From the cell containing the given text, extract its center point as [X, Y] coordinate. 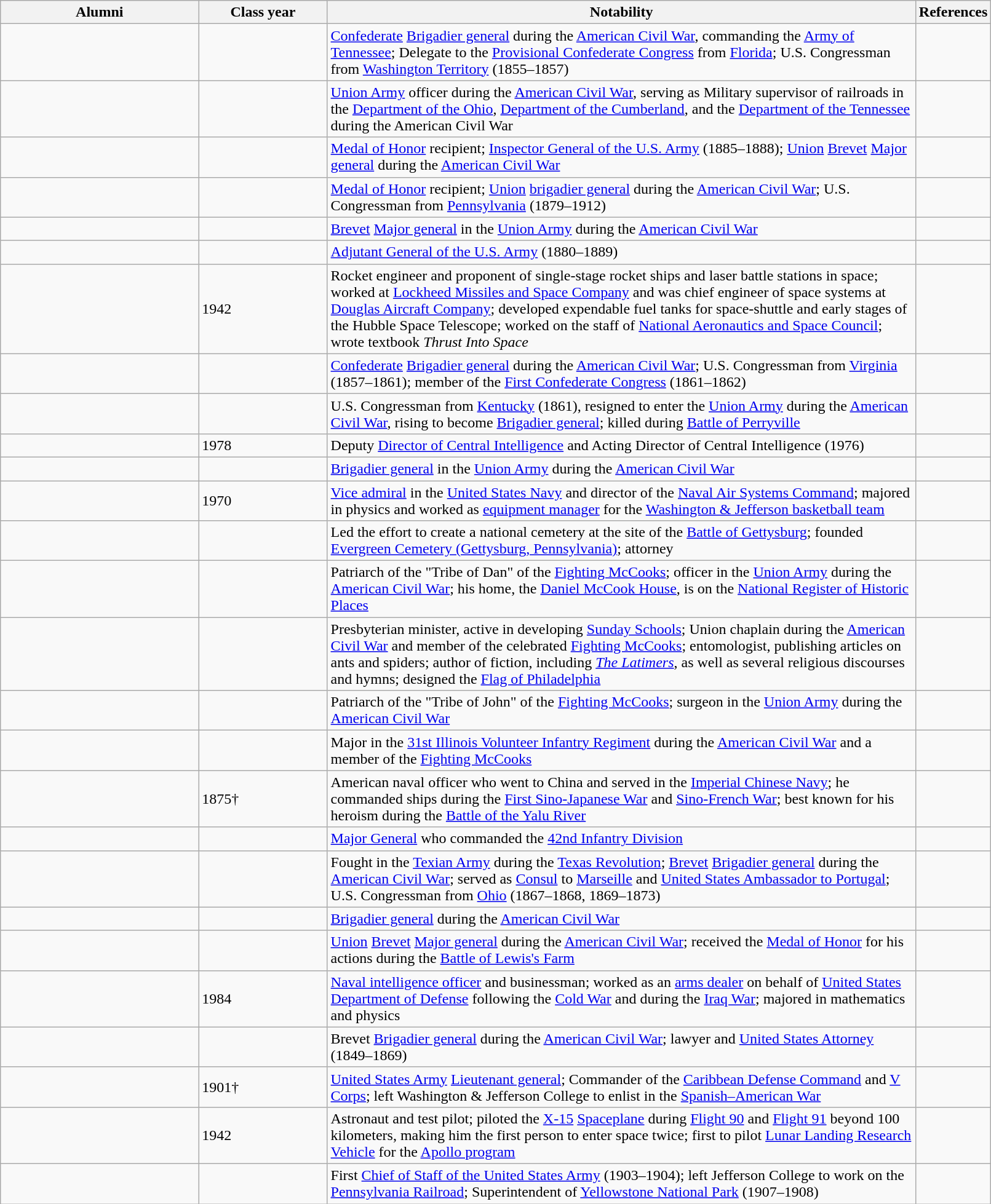
Medal of Honor recipient; Inspector General of the U.S. Army (1885–1888); Union Brevet Major general during the American Civil War [621, 157]
Deputy Director of Central Intelligence and Acting Director of Central Intelligence (1976) [621, 445]
References [953, 12]
Alumni [100, 12]
1970 [263, 501]
1978 [263, 445]
Major in the 31st Illinois Volunteer Infantry Regiment during the American Civil War and a member of the Fighting McCooks [621, 750]
Medal of Honor recipient; Union brigadier general during the American Civil War; U.S. Congressman from Pennsylvania (1879–1912) [621, 197]
Brigadier general in the Union Army during the American Civil War [621, 469]
Major General who commanded the 42nd Infantry Division [621, 839]
Adjutant General of the U.S. Army (1880–1889) [621, 252]
Class year [263, 12]
Brevet Major general in the Union Army during the American Civil War [621, 229]
Brigadier general during the American Civil War [621, 919]
Patriarch of the "Tribe of John" of the Fighting McCooks; surgeon in the Union Army during the American Civil War [621, 711]
1984 [263, 999]
Led the effort to create a national cemetery at the site of the Battle of Gettysburg; founded Evergreen Cemetery (Gettysburg, Pennsylvania); attorney [621, 541]
Brevet Brigadier general during the American Civil War; lawyer and United States Attorney (1849–1869) [621, 1047]
Notability [621, 12]
Union Brevet Major general during the American Civil War; received the Medal of Honor for his actions during the Battle of Lewis's Farm [621, 951]
1875† [263, 799]
1901† [263, 1087]
